Search for the cell housing the specified text and yield its [X, Y] center coordinate. 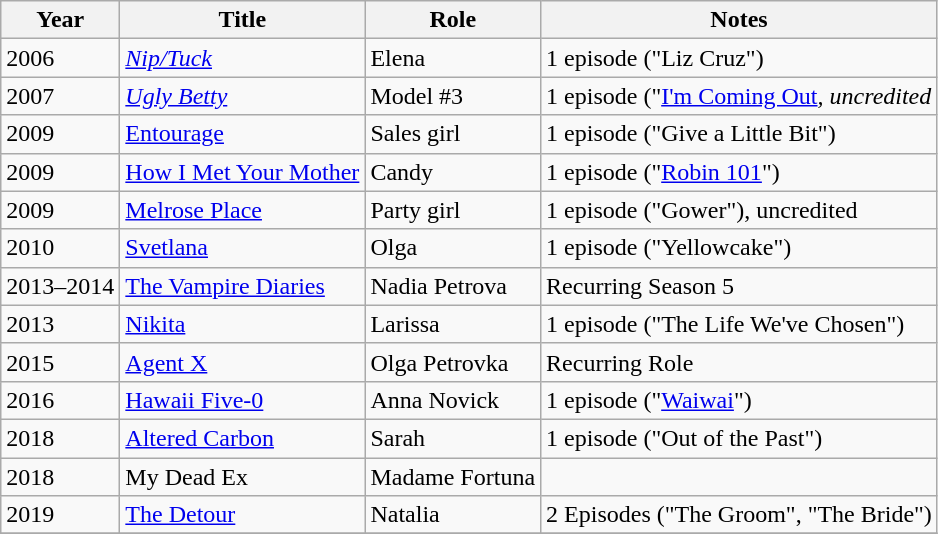
Model #3 [453, 96]
2013–2014 [60, 286]
Nip/Tuck [242, 58]
Recurring Role [740, 362]
1 episode ("Give a Little Bit") [740, 134]
Title [242, 20]
Sarah [453, 438]
Year [60, 20]
2015 [60, 362]
Elena [453, 58]
Melrose Place [242, 210]
1 episode ("Liz Cruz") [740, 58]
Recurring Season 5 [740, 286]
The Vampire Diaries [242, 286]
Larissa [453, 324]
Sales girl [453, 134]
The Detour [242, 515]
Altered Carbon [242, 438]
Role [453, 20]
Notes [740, 20]
Svetlana [242, 248]
1 episode ("Yellowcake") [740, 248]
2 Episodes ("The Groom", "The Bride") [740, 515]
1 episode ("The Life We've Chosen") [740, 324]
2019 [60, 515]
2007 [60, 96]
Madame Fortuna [453, 477]
2013 [60, 324]
Agent X [242, 362]
Candy [453, 172]
2016 [60, 400]
Olga [453, 248]
1 episode ("Waiwai") [740, 400]
Natalia [453, 515]
Olga Petrovka [453, 362]
1 episode ("Gower"), uncredited [740, 210]
2010 [60, 248]
2006 [60, 58]
How I Met Your Mother [242, 172]
Party girl [453, 210]
My Dead Ex [242, 477]
Entourage [242, 134]
Anna Novick [453, 400]
1 episode ("I'm Coming Out, uncredited [740, 96]
Hawaii Five-0 [242, 400]
Ugly Betty [242, 96]
Nikita [242, 324]
Nadia Petrova [453, 286]
1 episode ("Robin 101") [740, 172]
1 episode ("Out of the Past") [740, 438]
